Return [X, Y] of the center of cell containing provided text 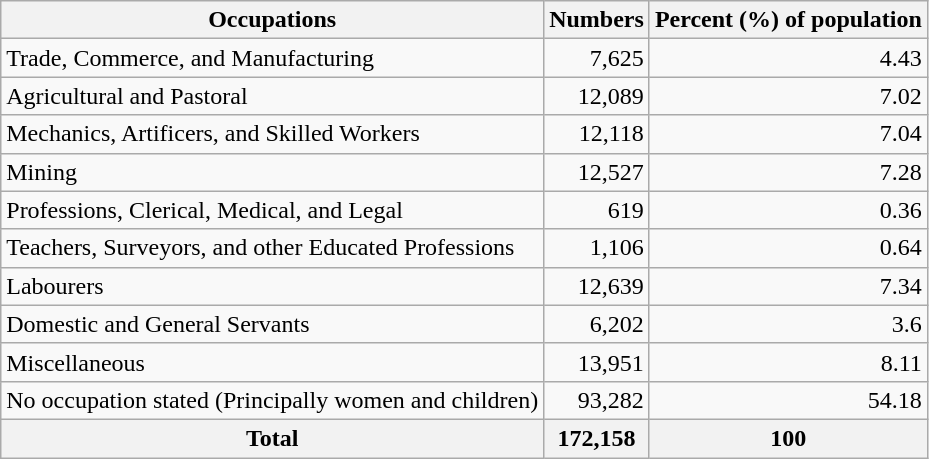
12,527 [597, 172]
7.04 [788, 134]
0.64 [788, 248]
Domestic and General Servants [272, 324]
7.34 [788, 286]
100 [788, 438]
4.43 [788, 58]
8.11 [788, 362]
No occupation stated (Principally women and children) [272, 400]
12,089 [597, 96]
1,106 [597, 248]
Agricultural and Pastoral [272, 96]
3.6 [788, 324]
Numbers [597, 20]
54.18 [788, 400]
0.36 [788, 210]
7,625 [597, 58]
12,639 [597, 286]
Labourers [272, 286]
Percent (%) of population [788, 20]
172,158 [597, 438]
6,202 [597, 324]
7.28 [788, 172]
7.02 [788, 96]
Miscellaneous [272, 362]
93,282 [597, 400]
619 [597, 210]
Trade, Commerce, and Manufacturing [272, 58]
13,951 [597, 362]
Mining [272, 172]
Total [272, 438]
Mechanics, Artificers, and Skilled Workers [272, 134]
12,118 [597, 134]
Professions, Clerical, Medical, and Legal [272, 210]
Teachers, Surveyors, and other Educated Professions [272, 248]
Occupations [272, 20]
